Capture the cell that displays the provided text and extract its (x, y) central coordinate. 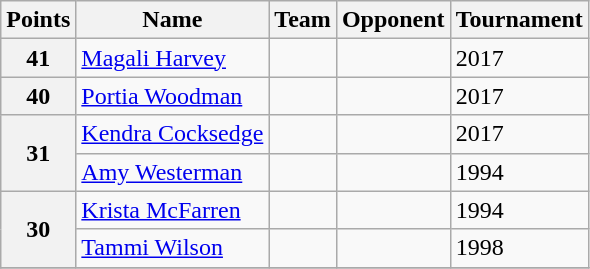
31 (38, 153)
Amy Westerman (172, 172)
Team (303, 20)
Kendra Cocksedge (172, 134)
40 (38, 96)
41 (38, 58)
Points (38, 20)
Tournament (519, 20)
30 (38, 229)
Opponent (393, 20)
Name (172, 20)
Tammi Wilson (172, 248)
1998 (519, 248)
Krista McFarren (172, 210)
Portia Woodman (172, 96)
Magali Harvey (172, 58)
